Extract the [X, Y] coordinate from the center of the cell holding the provided text.  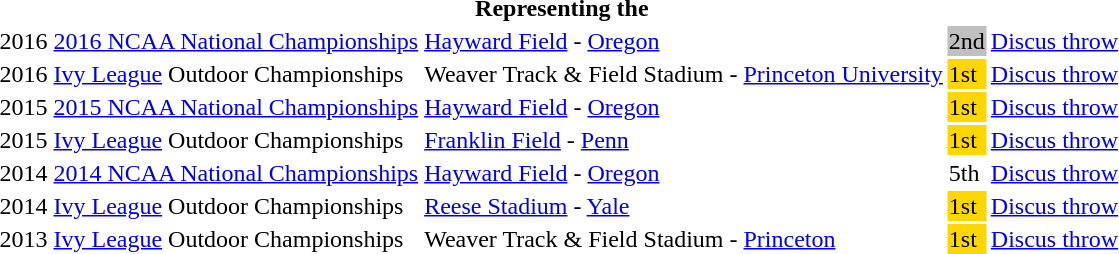
2nd [966, 41]
2015 NCAA National Championships [236, 107]
Weaver Track & Field Stadium - Princeton University [684, 74]
2016 NCAA National Championships [236, 41]
2014 NCAA National Championships [236, 173]
Franklin Field - Penn [684, 140]
Reese Stadium - Yale [684, 206]
5th [966, 173]
Weaver Track & Field Stadium - Princeton [684, 239]
